Pinpoint the cell where the given text exists, returning its [x, y] midpoint coordinate. 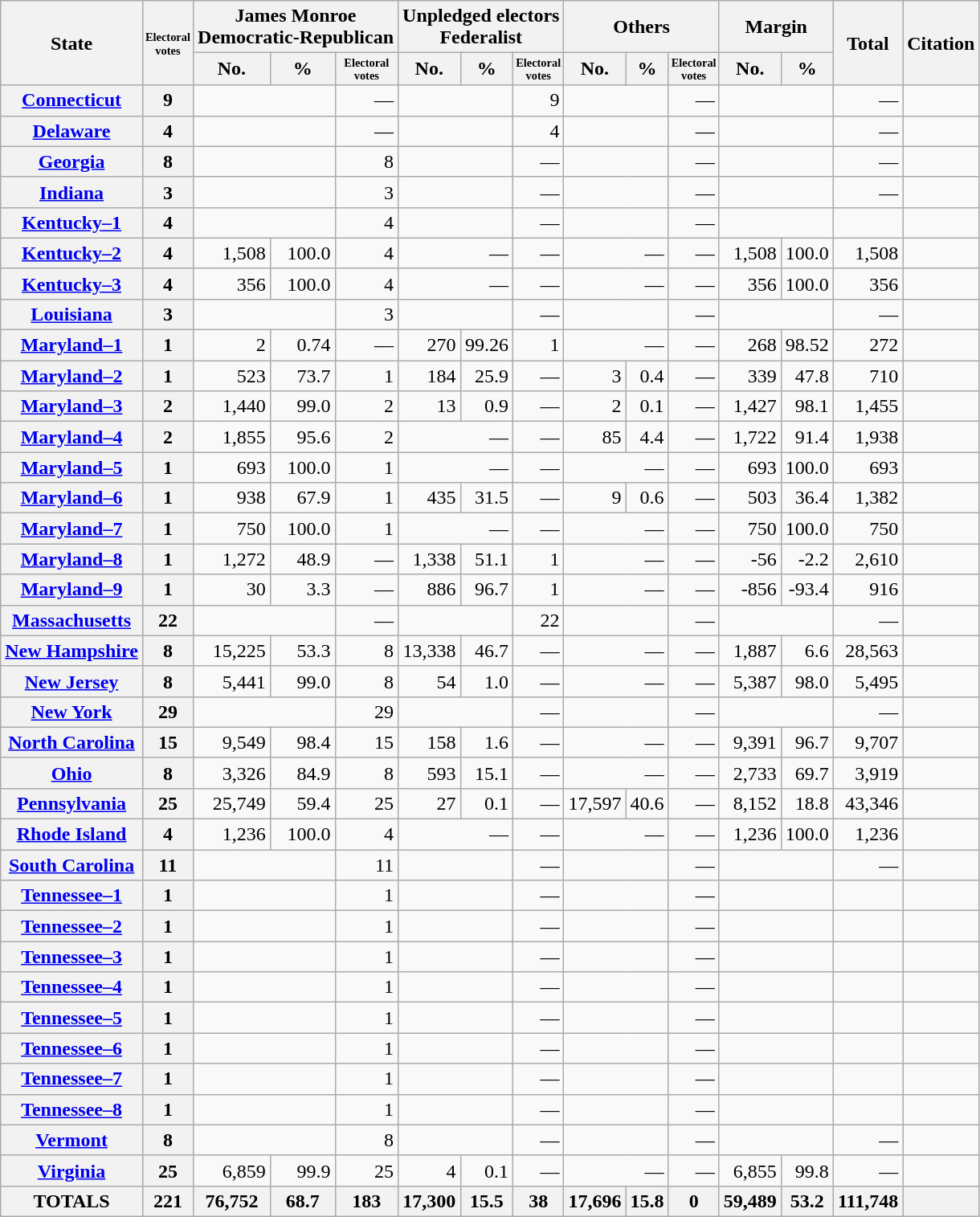
184 [429, 376]
2,610 [868, 559]
Georgia [72, 161]
Tennessee–1 [72, 896]
91.4 [806, 437]
Kentucky–2 [72, 253]
25.9 [487, 376]
0.74 [302, 345]
4.4 [647, 437]
938 [232, 498]
59.4 [302, 803]
5,495 [868, 681]
53.3 [302, 651]
North Carolina [72, 742]
Ohio [72, 773]
New Hampshire [72, 651]
270 [429, 345]
68.7 [302, 1201]
13,338 [429, 651]
15.8 [647, 1201]
New Jersey [72, 681]
59,489 [750, 1201]
54 [429, 681]
98.1 [806, 406]
Indiana [72, 192]
272 [868, 345]
1,272 [232, 559]
111,748 [868, 1201]
9,707 [868, 742]
53.2 [806, 1201]
76,752 [232, 1201]
Rhode Island [72, 835]
-56 [750, 559]
1.6 [487, 742]
46.7 [487, 651]
-93.4 [806, 590]
0.9 [487, 406]
27 [429, 803]
Maryland–6 [72, 498]
0.4 [647, 376]
Maryland–1 [72, 345]
1,440 [232, 406]
5,441 [232, 681]
36.4 [806, 498]
98.4 [302, 742]
17,696 [594, 1201]
Maryland–8 [72, 559]
17,300 [429, 1201]
25,749 [232, 803]
503 [750, 498]
Massachusetts [72, 620]
8,152 [750, 803]
Total [868, 43]
Kentucky–1 [72, 223]
Tennessee–7 [72, 1079]
6.6 [806, 651]
18.8 [806, 803]
Others [641, 27]
339 [750, 376]
43,346 [868, 803]
1,938 [868, 437]
67.9 [302, 498]
Vermont [72, 1140]
Connecticut [72, 100]
98.0 [806, 681]
9,391 [750, 742]
31.5 [487, 498]
435 [429, 498]
15.5 [487, 1201]
158 [429, 742]
New York [72, 712]
Maryland–2 [72, 376]
1,887 [750, 651]
17,597 [594, 803]
2,733 [750, 773]
73.7 [302, 376]
Maryland–3 [72, 406]
1,427 [750, 406]
TOTALS [72, 1201]
3.3 [302, 590]
1,855 [232, 437]
916 [868, 590]
Citation [941, 43]
Kentucky–3 [72, 284]
Delaware [72, 131]
1,382 [868, 498]
Tennessee–3 [72, 957]
30 [232, 590]
Unpledged electorsFederalist [481, 27]
3,326 [232, 773]
Maryland–5 [72, 468]
1.0 [487, 681]
13 [429, 406]
95.6 [302, 437]
5,387 [750, 681]
6,859 [232, 1170]
Pennsylvania [72, 803]
9,549 [232, 742]
Tennessee–8 [72, 1109]
40.6 [647, 803]
0 [694, 1201]
Maryland–4 [72, 437]
593 [429, 773]
15.1 [487, 773]
69.7 [806, 773]
47.8 [806, 376]
Virginia [72, 1170]
Maryland–9 [72, 590]
221 [167, 1201]
-2.2 [806, 559]
Maryland–7 [72, 529]
268 [750, 345]
Tennessee–4 [72, 987]
1,338 [429, 559]
State [72, 43]
Tennessee–2 [72, 926]
15,225 [232, 651]
Louisiana [72, 314]
99.9 [302, 1170]
28,563 [868, 651]
0.6 [647, 498]
-856 [750, 590]
85 [594, 437]
183 [366, 1201]
Margin [776, 27]
Tennessee–5 [72, 1018]
South Carolina [72, 865]
Tennessee–6 [72, 1048]
710 [868, 376]
886 [429, 590]
523 [232, 376]
3,919 [868, 773]
6,855 [750, 1170]
1,455 [868, 406]
99.8 [806, 1170]
84.9 [302, 773]
98.52 [806, 345]
99.26 [487, 345]
48.9 [302, 559]
James MonroeDemocratic-Republican [296, 27]
38 [538, 1201]
51.1 [487, 559]
1,722 [750, 437]
